Search for the cell housing the specified text and yield its [X, Y] center coordinate. 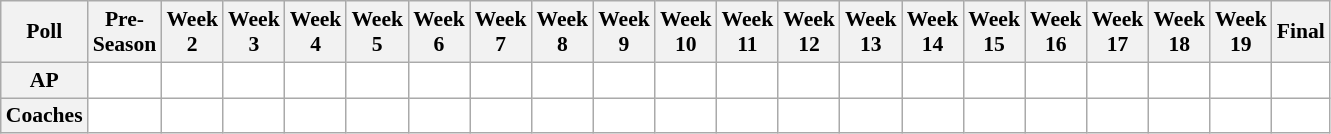
Poll [44, 32]
Week18 [1179, 32]
Week3 [254, 32]
Week15 [994, 32]
Week14 [933, 32]
Final [1301, 32]
Week12 [809, 32]
Week10 [686, 32]
AP [44, 80]
Week5 [377, 32]
Week7 [501, 32]
Week4 [316, 32]
Week16 [1056, 32]
Week19 [1241, 32]
Pre-Season [125, 32]
Week8 [562, 32]
Week9 [624, 32]
Week13 [871, 32]
Week6 [439, 32]
Week2 [192, 32]
Week17 [1118, 32]
Week11 [748, 32]
Coaches [44, 116]
